From the cell containing the given text, extract its center point as [x, y] coordinate. 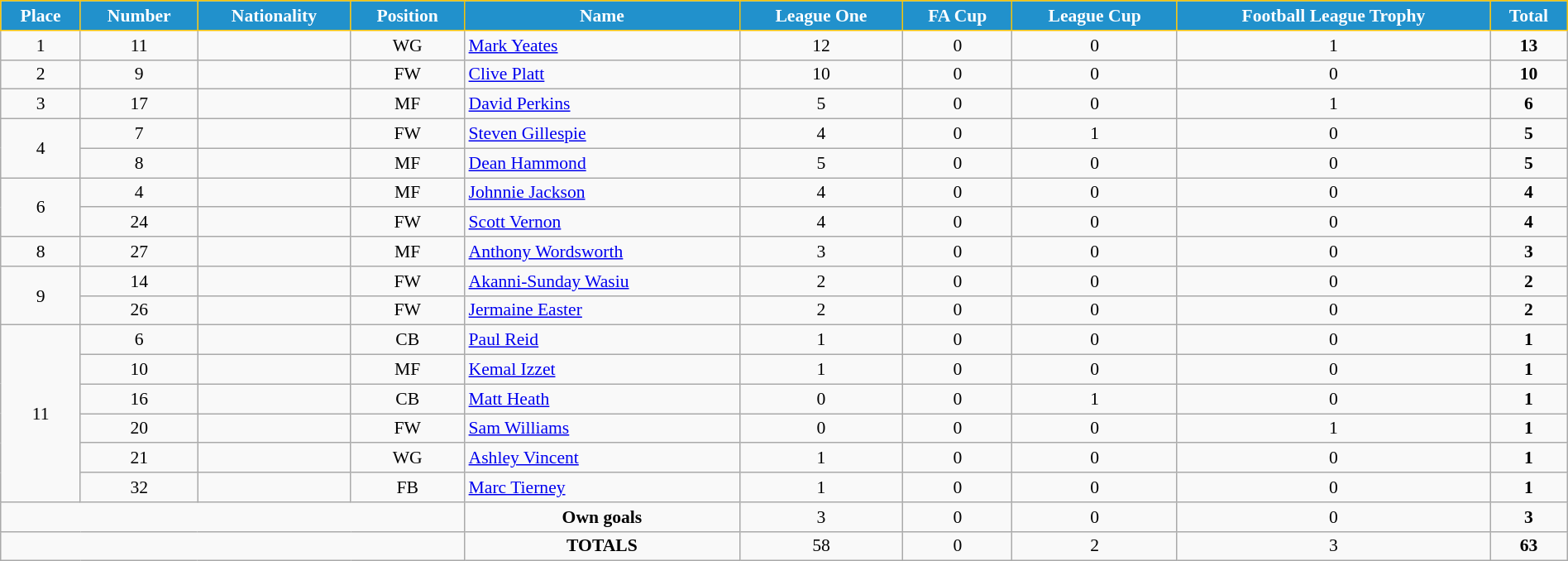
Anthony Wordsworth [602, 252]
Nationality [275, 16]
Total [1529, 16]
7 [139, 134]
League One [820, 16]
League Cup [1095, 16]
Jermaine Easter [602, 310]
Scott Vernon [602, 223]
TOTALS [602, 546]
Steven Gillespie [602, 134]
Johnnie Jackson [602, 193]
Akanni-Sunday Wasiu [602, 281]
Place [41, 16]
FA Cup [958, 16]
32 [139, 487]
Marc Tierney [602, 487]
FB [408, 487]
Football League Trophy [1333, 16]
13 [1529, 46]
Paul Reid [602, 340]
12 [820, 46]
24 [139, 223]
58 [820, 546]
26 [139, 310]
David Perkins [602, 104]
Matt Heath [602, 399]
Mark Yeates [602, 46]
Name [602, 16]
Sam Williams [602, 429]
Clive Platt [602, 74]
14 [139, 281]
Dean Hammond [602, 163]
16 [139, 399]
21 [139, 458]
27 [139, 252]
17 [139, 104]
Position [408, 16]
20 [139, 429]
63 [1529, 546]
Ashley Vincent [602, 458]
Number [139, 16]
Own goals [602, 517]
Kemal Izzet [602, 370]
